From the cell containing the given text, extract its center point as (x, y) coordinate. 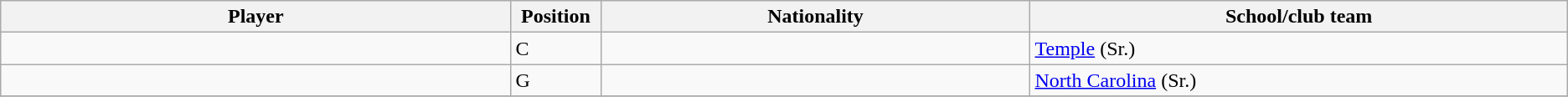
G (556, 80)
North Carolina (Sr.) (1298, 80)
School/club team (1298, 17)
Nationality (816, 17)
Temple (Sr.) (1298, 48)
Position (556, 17)
Player (256, 17)
C (556, 48)
